Return (X, Y) of the center of cell containing provided text 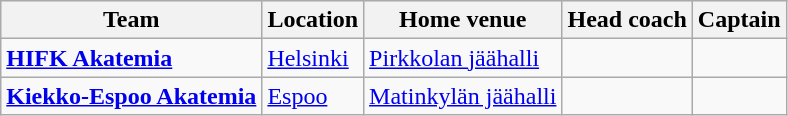
Pirkkolan jäähalli (463, 58)
Matinkylän jäähalli (463, 96)
Captain (739, 20)
Home venue (463, 20)
Espoo (313, 96)
Helsinki (313, 58)
Kiekko-Espoo Akatemia (132, 96)
Location (313, 20)
Head coach (627, 20)
Team (132, 20)
HIFK Akatemia (132, 58)
